Extract the [X, Y] coordinate from the center of the cell holding the provided text.  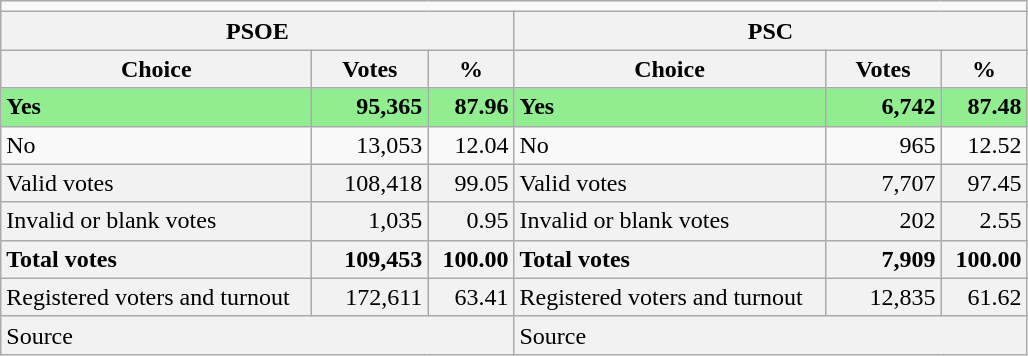
97.45 [984, 183]
PSC [770, 31]
2.55 [984, 221]
7,707 [883, 183]
108,418 [370, 183]
13,053 [370, 145]
PSOE [258, 31]
12.52 [984, 145]
7,909 [883, 259]
109,453 [370, 259]
95,365 [370, 107]
12.04 [471, 145]
172,611 [370, 297]
63.41 [471, 297]
99.05 [471, 183]
61.62 [984, 297]
965 [883, 145]
0.95 [471, 221]
202 [883, 221]
12,835 [883, 297]
87.96 [471, 107]
87.48 [984, 107]
6,742 [883, 107]
1,035 [370, 221]
